Output the (X, Y) coordinate of the center of the cell containing the given text.  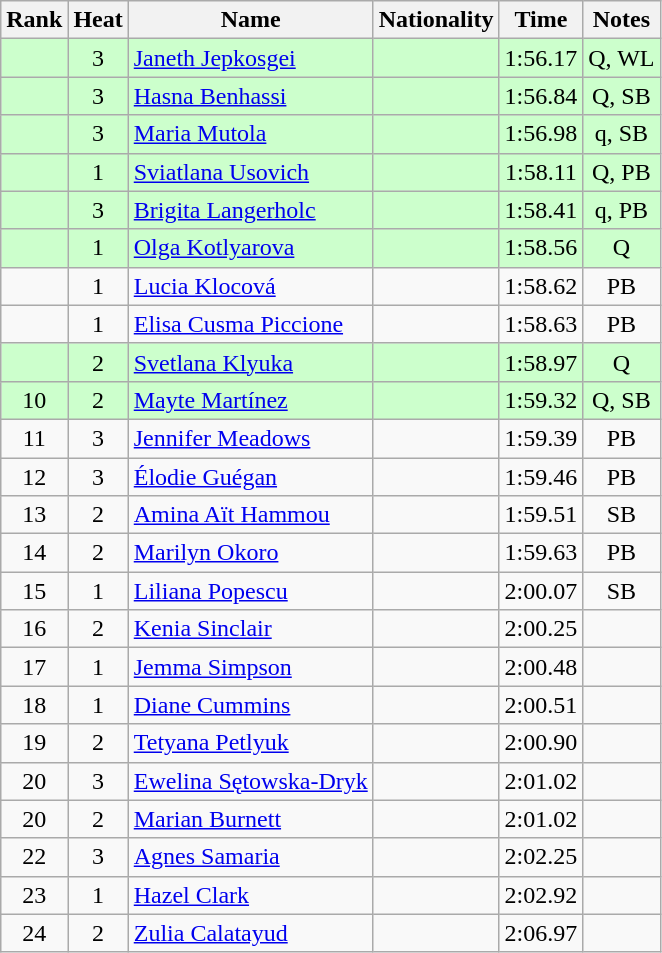
Brigita Langerholc (250, 210)
Olga Kotlyarova (250, 248)
Rank (34, 20)
13 (34, 515)
1:59.46 (541, 477)
Hazel Clark (250, 895)
Lucia Klocová (250, 286)
2:00.51 (541, 705)
11 (34, 438)
18 (34, 705)
Amina Aït Hammou (250, 515)
Sviatlana Usovich (250, 172)
1:56.98 (541, 134)
Diane Cummins (250, 705)
1:56.17 (541, 58)
Notes (622, 20)
Agnes Samaria (250, 857)
Zulia Calatayud (250, 933)
Jennifer Meadows (250, 438)
19 (34, 743)
1:58.97 (541, 362)
Q, PB (622, 172)
Time (541, 20)
1:56.84 (541, 96)
Tetyana Petlyuk (250, 743)
Maria Mutola (250, 134)
2:00.48 (541, 667)
Svetlana Klyuka (250, 362)
Nationality (436, 20)
1:58.11 (541, 172)
1:58.62 (541, 286)
2:02.92 (541, 895)
Marilyn Okoro (250, 553)
Ewelina Sętowska-Dryk (250, 781)
Liliana Popescu (250, 591)
17 (34, 667)
1:59.32 (541, 400)
q, PB (622, 210)
1:59.39 (541, 438)
Q, WL (622, 58)
Elisa Cusma Piccione (250, 324)
Name (250, 20)
22 (34, 857)
10 (34, 400)
15 (34, 591)
16 (34, 629)
1:58.41 (541, 210)
Janeth Jepkosgei (250, 58)
Marian Burnett (250, 819)
2:00.25 (541, 629)
1:58.56 (541, 248)
Heat (98, 20)
12 (34, 477)
Hasna Benhassi (250, 96)
24 (34, 933)
2:02.25 (541, 857)
Jemma Simpson (250, 667)
14 (34, 553)
23 (34, 895)
1:59.51 (541, 515)
2:00.07 (541, 591)
1:59.63 (541, 553)
Kenia Sinclair (250, 629)
q, SB (622, 134)
Mayte Martínez (250, 400)
1:58.63 (541, 324)
Élodie Guégan (250, 477)
2:06.97 (541, 933)
2:00.90 (541, 743)
